Locate the cell with the specified text and output its (x, y) center coordinate. 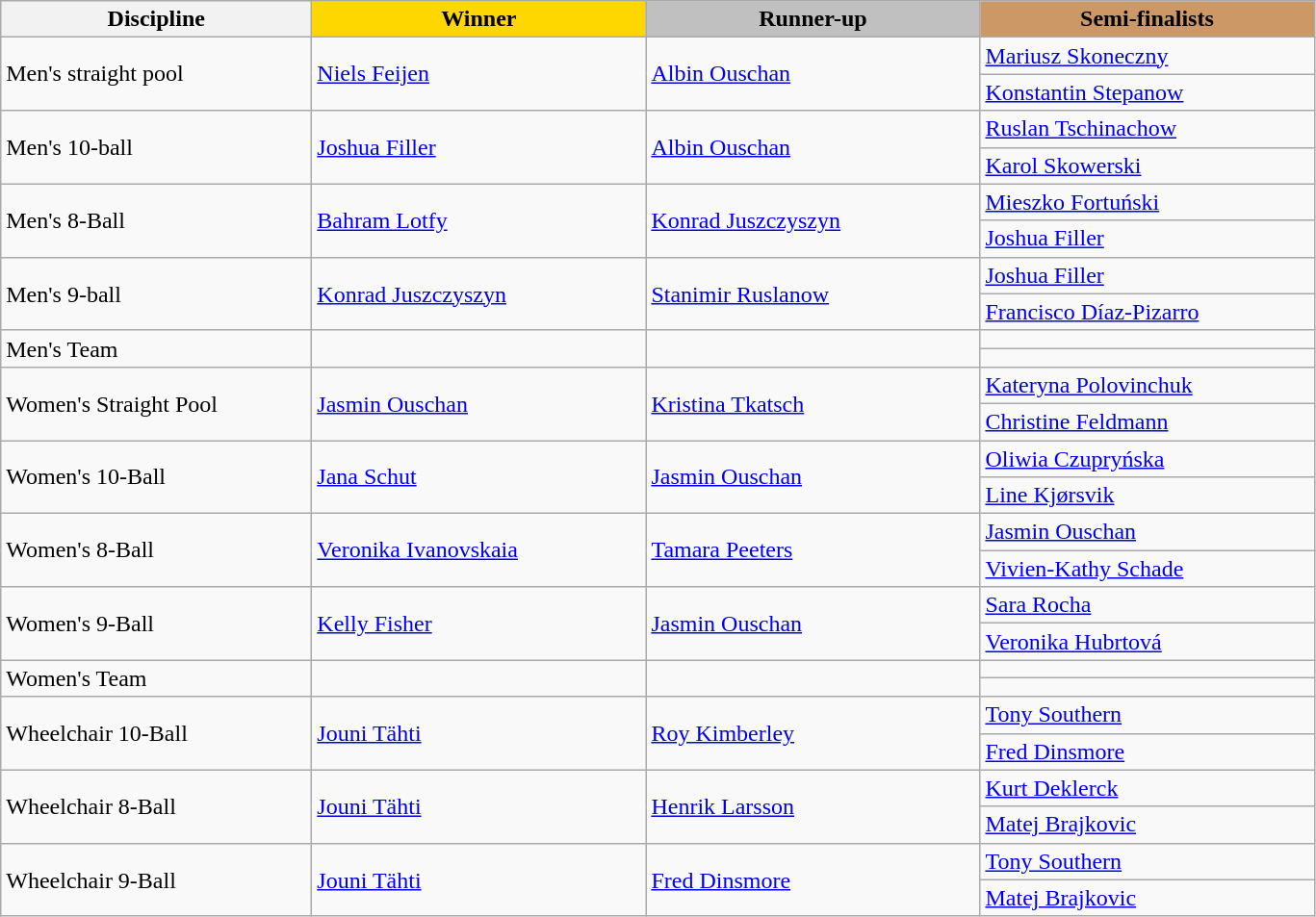
Men's Team (156, 348)
Niels Feijen (479, 74)
Men's 9-ball (156, 293)
Wheelchair 9-Ball (156, 879)
Konstantin Stepanow (1148, 92)
Women's Straight Pool (156, 403)
Men's 8-Ball (156, 220)
Vivien-Kathy Schade (1148, 569)
Women's 10-Ball (156, 477)
Mieszko Fortuński (1148, 202)
Women's Team (156, 678)
Kelly Fisher (479, 624)
Jana Schut (479, 477)
Karol Skowerski (1148, 166)
Wheelchair 10-Ball (156, 733)
Francisco Díaz-Pizarro (1148, 312)
Mariusz Skoneczny (1148, 56)
Semi-finalists (1148, 19)
Runner-up (813, 19)
Christine Feldmann (1148, 421)
Oliwia Czupryńska (1148, 459)
Kateryna Polovinchuk (1148, 385)
Men's 10-ball (156, 147)
Kurt Deklerck (1148, 788)
Women's 8-Ball (156, 550)
Discipline (156, 19)
Bahram Lotfy (479, 220)
Tamara Peeters (813, 550)
Kristina Tkatsch (813, 403)
Line Kjørsvik (1148, 496)
Stanimir Ruslanow (813, 293)
Winner (479, 19)
Veronika Ivanovskaia (479, 550)
Sara Rocha (1148, 605)
Women's 9-Ball (156, 624)
Henrik Larsson (813, 806)
Ruslan Tschinachow (1148, 129)
Roy Kimberley (813, 733)
Men's straight pool (156, 74)
Veronika Hubrtová (1148, 642)
Wheelchair 8-Ball (156, 806)
